Capture the cell that displays the provided text and extract its [X, Y] central coordinate. 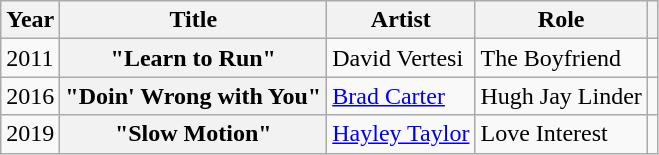
David Vertesi [401, 58]
2016 [30, 96]
"Slow Motion" [194, 134]
2019 [30, 134]
The Boyfriend [561, 58]
Love Interest [561, 134]
Artist [401, 20]
"Learn to Run" [194, 58]
"Doin' Wrong with You" [194, 96]
Hugh Jay Linder [561, 96]
Title [194, 20]
2011 [30, 58]
Role [561, 20]
Hayley Taylor [401, 134]
Year [30, 20]
Brad Carter [401, 96]
